From the cell containing the given text, extract its center point as [X, Y] coordinate. 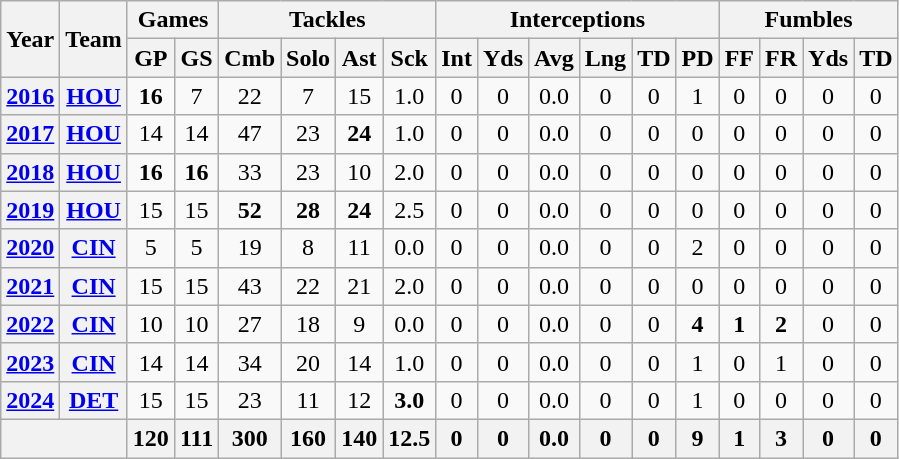
2.5 [410, 210]
Lng [605, 58]
47 [250, 134]
Team [94, 39]
20 [308, 362]
12.5 [410, 438]
GP [150, 58]
2016 [30, 96]
2024 [30, 400]
120 [150, 438]
2017 [30, 134]
Year [30, 39]
Int [457, 58]
Sck [410, 58]
160 [308, 438]
2019 [30, 210]
Interceptions [578, 20]
2018 [30, 172]
21 [360, 286]
8 [308, 248]
34 [250, 362]
GS [196, 58]
Ast [360, 58]
Cmb [250, 58]
2020 [30, 248]
2022 [30, 324]
Solo [308, 58]
18 [308, 324]
43 [250, 286]
19 [250, 248]
DET [94, 400]
Avg [554, 58]
52 [250, 210]
FR [780, 58]
3 [780, 438]
Games [172, 20]
27 [250, 324]
2021 [30, 286]
140 [360, 438]
3.0 [410, 400]
PD [698, 58]
300 [250, 438]
Fumbles [808, 20]
33 [250, 172]
2023 [30, 362]
Tackles [328, 20]
FF [739, 58]
28 [308, 210]
12 [360, 400]
111 [196, 438]
4 [698, 324]
